Capture the cell that displays the provided text and extract its (x, y) central coordinate. 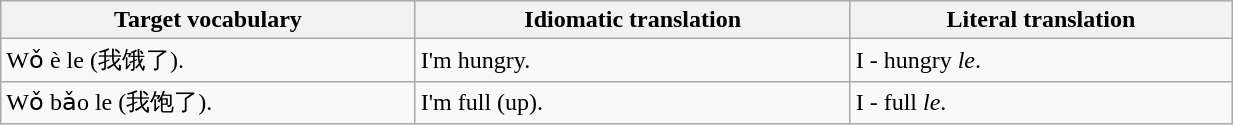
I'm hungry. (632, 60)
Wǒ bǎo le (我饱了). (208, 102)
Idiomatic translation (632, 20)
Target vocabulary (208, 20)
I'm full (up). (632, 102)
Wǒ è le (我饿了). (208, 60)
I - hungry le. (1040, 60)
I - full le. (1040, 102)
Literal translation (1040, 20)
